Output the [X, Y] coordinate of the center of the cell containing the given text.  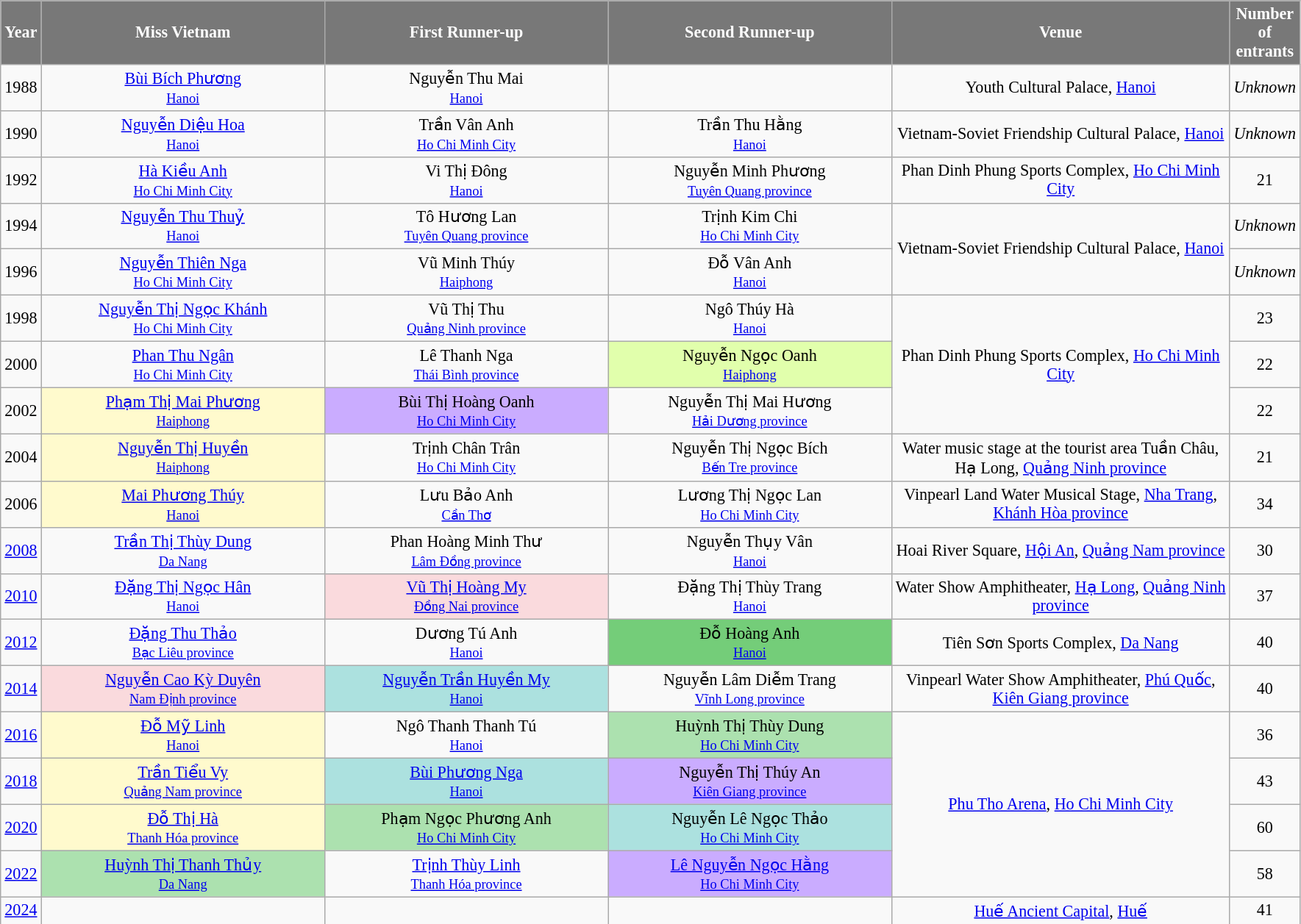
Tiên Sơn Sports Complex, Da Nang [1061, 642]
2014 [21, 688]
Nguyễn Thị Mai HươngHải Dương province [750, 410]
2000 [21, 365]
2006 [21, 504]
Ngô Thúy HàHanoi [750, 318]
Nguyễn Diệu HoaHanoi [182, 134]
Đỗ Hoàng AnhHanoi [750, 642]
Mai Phương ThúyHanoi [182, 504]
Trần Thị Thùy DungDa Nang [182, 550]
Đặng Thị Thùy TrangHanoi [750, 597]
Venue [1061, 32]
Bùi Phương NgaHanoi [466, 781]
Vinpearl Water Show Amphitheater, Phú Quốc, Kiên Giang province [1061, 688]
Lương Thị Ngọc LanHo Chi Minh City [750, 504]
Nguyễn Lê Ngọc ThảoHo Chi Minh City [750, 828]
Đỗ Thị HàThanh Hóa province [182, 828]
41 [1265, 910]
60 [1265, 828]
Vũ Thị ThuQuảng Ninh province [466, 318]
Vinpearl Land Water Musical Stage, Nha Trang, Khánh Hòa province [1061, 504]
2010 [21, 597]
Huế Ancient Capital, Huế [1061, 910]
2022 [21, 873]
Huỳnh Thị Thùy DungHo Chi Minh City [750, 735]
Phan Thu NgânHo Chi Minh City [182, 365]
Trần Vân AnhHo Chi Minh City [466, 134]
Bùi Thị Hoàng OanhHo Chi Minh City [466, 410]
Phu Tho Arena, Ho Chi Minh City [1061, 804]
Trần Thu HằngHanoi [750, 134]
Hà Kiều AnhHo Chi Minh City [182, 179]
Lưu Bảo AnhCần Thơ [466, 504]
Water Show Amphitheater, Hạ Long, Quảng Ninh province [1061, 597]
Nguyễn Thiên NgaHo Chi Minh City [182, 272]
43 [1265, 781]
Number of entrants [1265, 32]
Dương Tú AnhHanoi [466, 642]
34 [1265, 504]
Nguyễn Ngọc OanhHaiphong [750, 365]
23 [1265, 318]
Nguyễn Cao Kỳ DuyênNam Định province [182, 688]
30 [1265, 550]
Nguyễn Thị HuyềnHaiphong [182, 457]
Water music stage at the tourist area Tuần Châu, Hạ Long, Quảng Ninh province [1061, 457]
2004 [21, 457]
Trịnh Kim ChiHo Chi Minh City [750, 226]
First Runner-up [466, 32]
Huỳnh Thị Thanh ThủyDa Nang [182, 873]
1996 [21, 272]
Đỗ Mỹ LinhHanoi [182, 735]
1998 [21, 318]
Trịnh Thùy LinhThanh Hóa province [466, 873]
Hoai River Square, Hội An, Quảng Nam province [1061, 550]
Second Runner-up [750, 32]
36 [1265, 735]
Year [21, 32]
Tô Hương LanTuyên Quang province [466, 226]
Nguyễn Thu Thuỷ Hanoi [182, 226]
Trịnh Chân TrânHo Chi Minh City [466, 457]
Lê Thanh NgaThái Bình province [466, 365]
Phạm Thị Mai PhươngHaiphong [182, 410]
Phạm Ngọc Phương AnhHo Chi Minh City [466, 828]
Nguyễn Thu Mai Hanoi [466, 87]
Nguyễn Trần Huyền MyHanoi [466, 688]
Nguyễn Thị Ngọc KhánhHo Chi Minh City [182, 318]
2018 [21, 781]
Đặng Thu ThảoBạc Liêu province [182, 642]
2008 [21, 550]
2016 [21, 735]
Ngô Thanh Thanh TúHanoi [466, 735]
Bùi Bích PhươngHanoi [182, 87]
Trần Tiểu VyQuảng Nam province [182, 781]
58 [1265, 873]
Nguyễn Thị Thúy AnKiên Giang province [750, 781]
1990 [21, 134]
Nguyễn Thụy VânHanoi [750, 550]
Nguyễn Lâm Diễm TrangVĩnh Long province [750, 688]
Đỗ Vân AnhHanoi [750, 272]
Đặng Thị Ngọc HânHanoi [182, 597]
Vũ Thị Hoàng MyĐồng Nai province [466, 597]
37 [1265, 597]
Nguyễn Thị Ngọc BíchBến Tre province [750, 457]
2002 [21, 410]
2012 [21, 642]
2020 [21, 828]
2024 [21, 910]
Phan Hoàng Minh ThưLâm Đồng province [466, 550]
Vi Thị ĐôngHanoi [466, 179]
Vũ Minh ThúyHaiphong [466, 272]
1988 [21, 87]
1992 [21, 179]
Lê Nguyễn Ngọc HằngHo Chi Minh City [750, 873]
Miss Vietnam [182, 32]
Youth Cultural Palace, Hanoi [1061, 87]
Nguyễn Minh PhươngTuyên Quang province [750, 179]
1994 [21, 226]
